Find where the given text appears and provide that cell's center as [X, Y] coordinate. 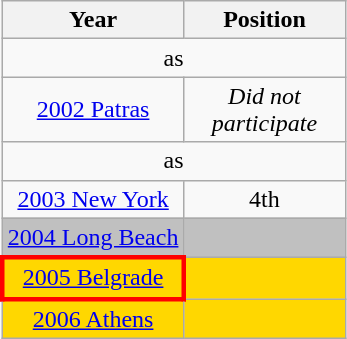
2004 Long Beach [93, 238]
Position [264, 20]
Year [93, 20]
Did not participate [264, 110]
2006 Athens [93, 319]
2002 Patras [93, 110]
2005 Belgrade [93, 278]
2003 New York [93, 199]
4th [264, 199]
